Search for the cell housing the specified text and yield its (X, Y) center coordinate. 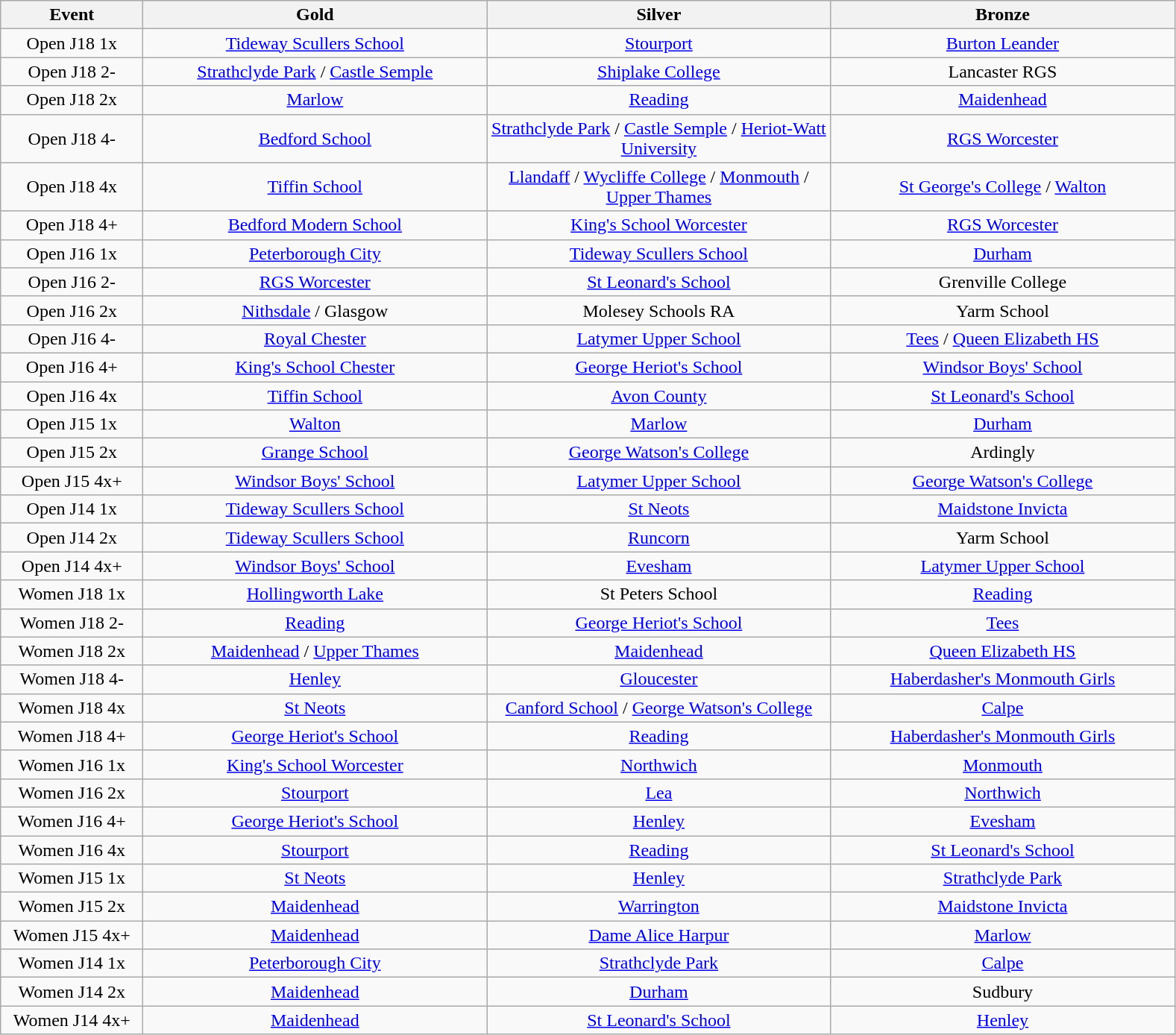
Shiplake College (659, 72)
Open J15 2x (72, 453)
Bedford School (315, 139)
Gold (315, 15)
Ardingly (1002, 453)
Sudbury (1002, 992)
Strathclyde Park / Castle Semple (315, 72)
Open J16 4x (72, 396)
Open J16 4+ (72, 367)
Open J15 4x+ (72, 481)
Canford School / George Watson's College (659, 708)
Women J16 2x (72, 793)
Hollingworth Lake (315, 594)
Women J18 4x (72, 708)
Walton (315, 424)
Open J18 4+ (72, 225)
Women J16 1x (72, 764)
Women J14 4x+ (72, 1020)
Women J18 1x (72, 594)
Nithsdale / Glasgow (315, 310)
Women J18 4+ (72, 736)
Molesey Schools RA (659, 310)
Silver (659, 15)
Women J16 4+ (72, 821)
Open J18 2x (72, 100)
Llandaff / Wycliffe College / Monmouth / Upper Thames (659, 186)
Tees (1002, 623)
Burton Leander (1002, 43)
Lancaster RGS (1002, 72)
Gloucester (659, 679)
Bronze (1002, 15)
Women J14 1x (72, 963)
Open J16 1x (72, 254)
Runcorn (659, 538)
Open J16 4- (72, 339)
Bedford Modern School (315, 225)
Women J18 2- (72, 623)
Dame Alice Harpur (659, 935)
Open J14 1x (72, 509)
Women J16 4x (72, 849)
Royal Chester (315, 339)
Open J18 2- (72, 72)
Women J18 4- (72, 679)
Monmouth (1002, 764)
Avon County (659, 396)
Open J14 4x+ (72, 566)
St George's College / Walton (1002, 186)
Lea (659, 793)
Queen Elizabeth HS (1002, 651)
Grenville College (1002, 282)
Open J18 1x (72, 43)
Women J18 2x (72, 651)
Maidenhead / Upper Thames (315, 651)
Open J14 2x (72, 538)
Grange School (315, 453)
Event (72, 15)
Open J18 4- (72, 139)
Open J18 4x (72, 186)
King's School Chester (315, 367)
Women J15 4x+ (72, 935)
Open J16 2x (72, 310)
Open J15 1x (72, 424)
Women J15 2x (72, 907)
Women J15 1x (72, 878)
St Peters School (659, 594)
Warrington (659, 907)
Open J16 2- (72, 282)
Strathclyde Park / Castle Semple / Heriot-Watt University (659, 139)
Women J14 2x (72, 992)
Tees / Queen Elizabeth HS (1002, 339)
